Output the [X, Y] coordinate of the center of the cell containing the given text.  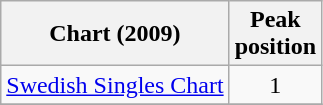
Swedish Singles Chart [115, 85]
Peakposition [275, 34]
1 [275, 85]
Chart (2009) [115, 34]
